Capture the cell that displays the provided text and extract its (x, y) central coordinate. 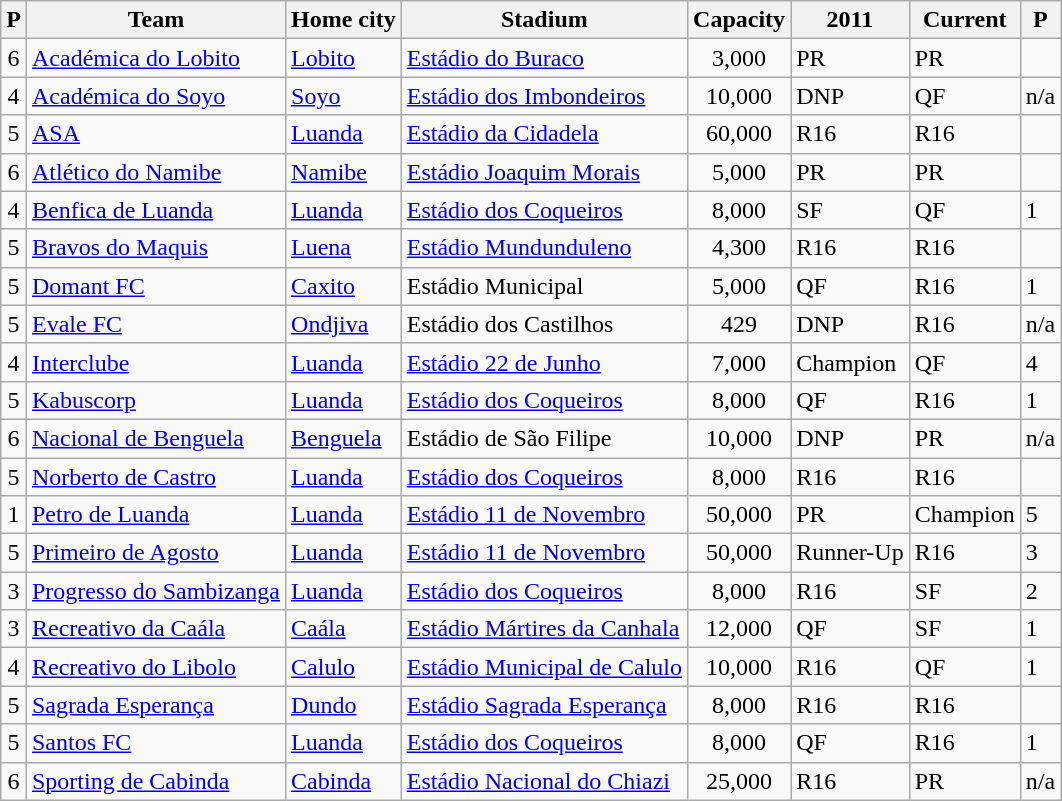
3,000 (740, 58)
Namibe (344, 172)
Sagrada Esperança (156, 705)
7,000 (740, 362)
Estádio Nacional do Chiazi (544, 781)
2 (1040, 591)
2011 (850, 20)
60,000 (740, 134)
Estádio Mártires da Canhala (544, 629)
Estádio 22 de Junho (544, 362)
Progresso do Sambizanga (156, 591)
Soyo (344, 96)
Caála (344, 629)
429 (740, 324)
Bravos do Maquis (156, 248)
12,000 (740, 629)
Atlético do Namibe (156, 172)
Petro de Luanda (156, 515)
Estádio do Buraco (544, 58)
Runner-Up (850, 553)
Domant FC (156, 286)
Dundo (344, 705)
Team (156, 20)
Calulo (344, 667)
Recreativo da Caála (156, 629)
Benfica de Luanda (156, 210)
Evale FC (156, 324)
Estádio Sagrada Esperança (544, 705)
Ondjiva (344, 324)
Stadium (544, 20)
Recreativo do Libolo (156, 667)
Nacional de Benguela (156, 438)
Home city (344, 20)
Académica do Soyo (156, 96)
Estádio Municipal (544, 286)
Estádio dos Castilhos (544, 324)
Santos FC (156, 743)
Cabinda (344, 781)
Estádio de São Filipe (544, 438)
Capacity (740, 20)
Académica do Lobito (156, 58)
Estádio dos Imbondeiros (544, 96)
Norberto de Castro (156, 477)
Caxito (344, 286)
Benguela (344, 438)
Sporting de Cabinda (156, 781)
Estádio Joaquim Morais (544, 172)
25,000 (740, 781)
4,300 (740, 248)
ASA (156, 134)
Kabuscorp (156, 400)
Primeiro de Agosto (156, 553)
Lobito (344, 58)
Luena (344, 248)
Estádio Municipal de Calulo (544, 667)
Current (964, 20)
Estádio da Cidadela (544, 134)
Estádio Mundunduleno (544, 248)
Interclube (156, 362)
